Detect which cell encompasses the target text, then output its [x, y] center coordinate. 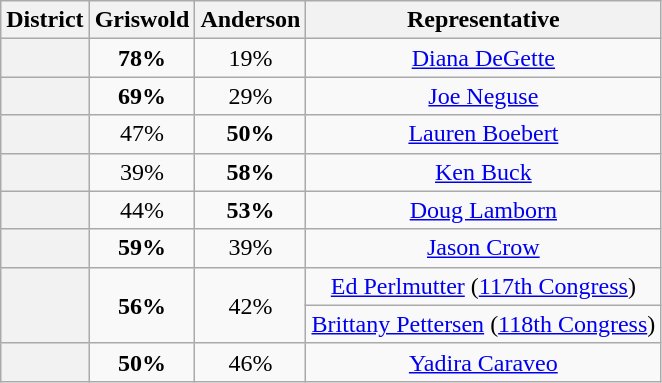
56% [142, 305]
Lauren Boebert [484, 134]
19% [250, 58]
Jason Crow [484, 248]
Representative [484, 20]
59% [142, 248]
Joe Neguse [484, 96]
Griswold [142, 20]
78% [142, 58]
29% [250, 96]
46% [250, 362]
Diana DeGette [484, 58]
69% [142, 96]
58% [250, 172]
Yadira Caraveo [484, 362]
44% [142, 210]
District [45, 20]
42% [250, 305]
Doug Lamborn [484, 210]
Ed Perlmutter (117th Congress) [484, 286]
Anderson [250, 20]
Ken Buck [484, 172]
47% [142, 134]
Brittany Pettersen (118th Congress) [484, 324]
53% [250, 210]
